Extract the [X, Y] coordinate from the center of the cell holding the provided text.  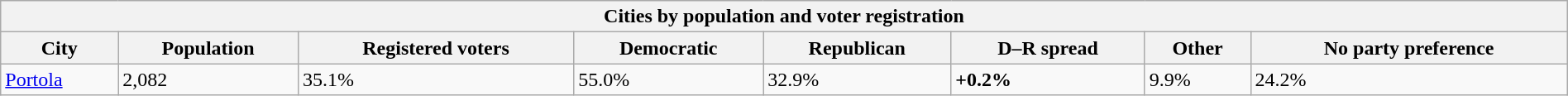
Population [208, 48]
Cities by population and voter registration [784, 17]
2,082 [208, 79]
Portola [60, 79]
Democratic [668, 48]
35.1% [435, 79]
Other [1198, 48]
Republican [857, 48]
City [60, 48]
24.2% [1409, 79]
Registered voters [435, 48]
32.9% [857, 79]
+0.2% [1048, 79]
55.0% [668, 79]
No party preference [1409, 48]
9.9% [1198, 79]
D–R spread [1048, 48]
